Determine the [X, Y] coordinate at the center of the cell enclosing the given text.  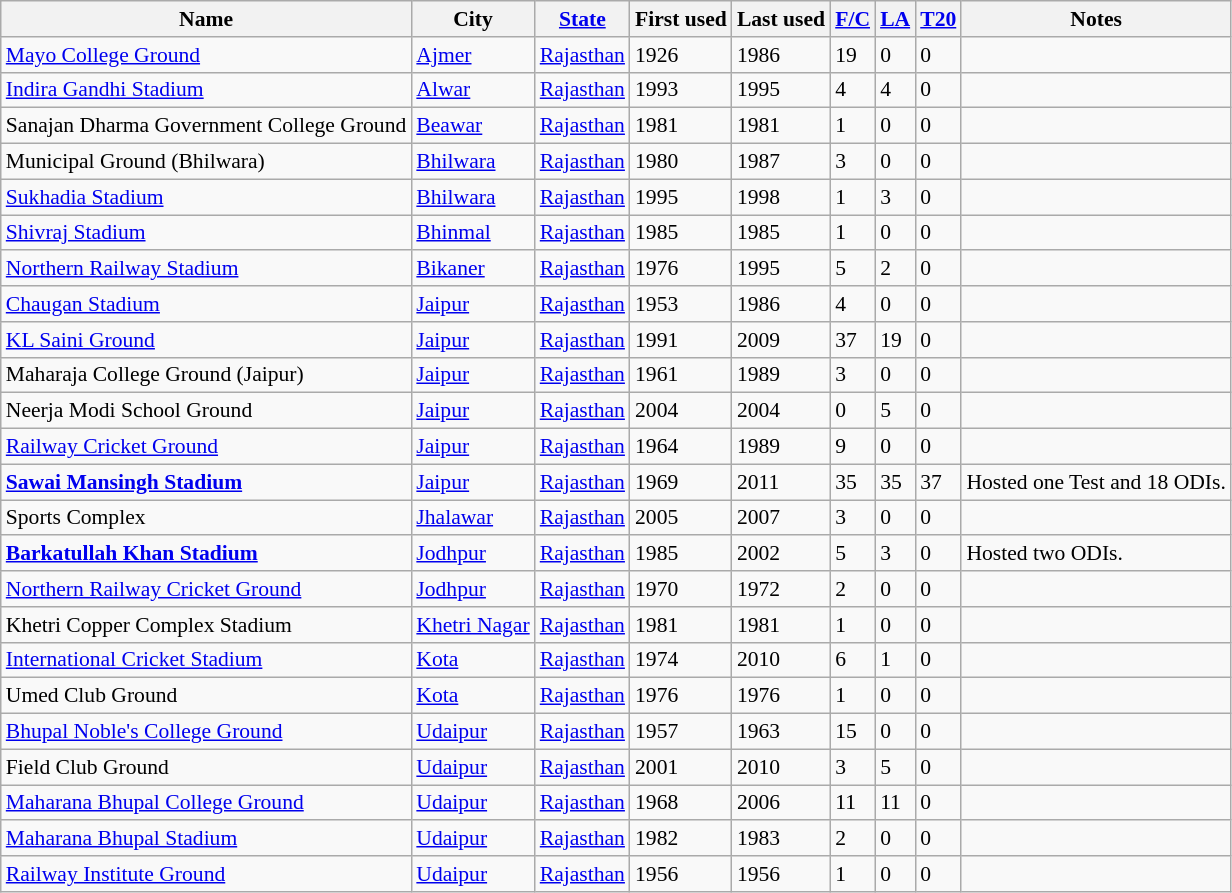
1963 [781, 732]
Name [206, 19]
1957 [681, 732]
Last used [781, 19]
Ajmer [472, 55]
1972 [781, 589]
Sukhadia Stadium [206, 197]
1982 [681, 839]
2009 [781, 340]
Umed Club Ground [206, 696]
Barkatullah Khan Stadium [206, 554]
1926 [681, 55]
T20 [938, 19]
9 [852, 447]
International Cricket Stadium [206, 660]
Shivraj Stadium [206, 233]
Sports Complex [206, 518]
City [472, 19]
Bikaner [472, 269]
Maharaja College Ground (Jaipur) [206, 375]
1970 [681, 589]
Khetri Copper Complex Stadium [206, 625]
Indira Gandhi Stadium [206, 90]
2002 [781, 554]
Railway Institute Ground [206, 874]
First used [681, 19]
Northern Railway Cricket Ground [206, 589]
Jhalawar [472, 518]
2001 [681, 767]
Railway Cricket Ground [206, 447]
1991 [681, 340]
Hosted two ODIs. [1096, 554]
Municipal Ground (Bhilwara) [206, 162]
Alwar [472, 90]
1961 [681, 375]
Bhinmal [472, 233]
2011 [781, 482]
15 [852, 732]
F/C [852, 19]
Maharana Bhupal Stadium [206, 839]
Bhupal Noble's College Ground [206, 732]
6 [852, 660]
1993 [681, 90]
1953 [681, 304]
Neerja Modi School Ground [206, 411]
Notes [1096, 19]
Chaugan Stadium [206, 304]
State [582, 19]
1974 [681, 660]
1968 [681, 803]
1964 [681, 447]
Maharana Bhupal College Ground [206, 803]
2007 [781, 518]
Sawai Mansingh Stadium [206, 482]
Northern Railway Stadium [206, 269]
Field Club Ground [206, 767]
LA [895, 19]
Mayo College Ground [206, 55]
Sanajan Dharma Government College Ground [206, 126]
Beawar [472, 126]
Hosted one Test and 18 ODIs. [1096, 482]
2006 [781, 803]
1987 [781, 162]
2005 [681, 518]
KL Saini Ground [206, 340]
1980 [681, 162]
Khetri Nagar [472, 625]
1983 [781, 839]
1998 [781, 197]
1969 [681, 482]
